Pinpoint the cell where the given text exists, returning its [x, y] midpoint coordinate. 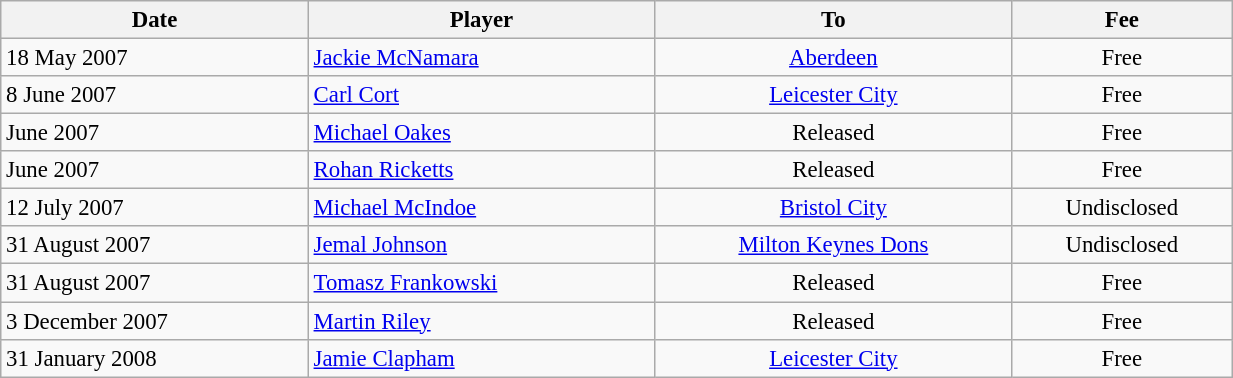
Jemal Johnson [481, 245]
12 July 2007 [155, 208]
Milton Keynes Dons [834, 245]
Jackie McNamara [481, 58]
8 June 2007 [155, 95]
31 January 2008 [155, 358]
Michael Oakes [481, 133]
To [834, 20]
3 December 2007 [155, 321]
Fee [1122, 20]
Date [155, 20]
Michael McIndoe [481, 208]
Player [481, 20]
Carl Cort [481, 95]
Bristol City [834, 208]
Tomasz Frankowski [481, 283]
Jamie Clapham [481, 358]
Rohan Ricketts [481, 170]
18 May 2007 [155, 58]
Martin Riley [481, 321]
Aberdeen [834, 58]
